Find where the given text appears and provide that cell's center as [x, y] coordinate. 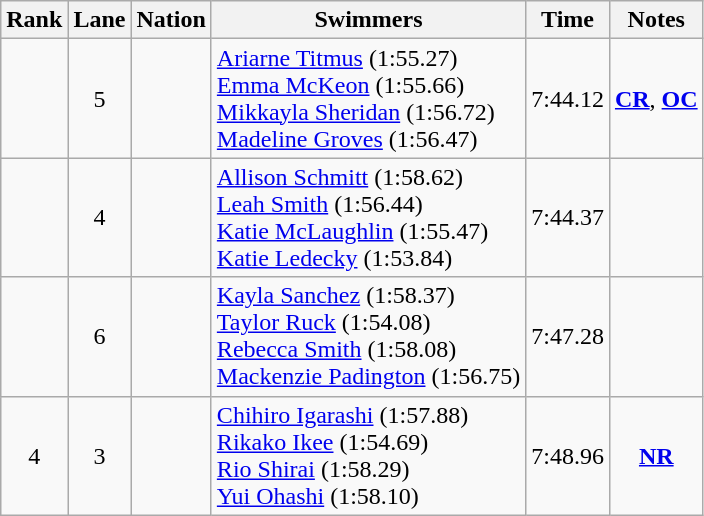
CR, OC [656, 98]
Ariarne Titmus (1:55.27)Emma McKeon (1:55.66)Mikkayla Sheridan (1:56.72)Madeline Groves (1:56.47) [368, 98]
3 [100, 456]
7:44.12 [568, 98]
Kayla Sanchez (1:58.37)Taylor Ruck (1:54.08)Rebecca Smith (1:58.08)Mackenzie Padington (1:56.75) [368, 336]
Notes [656, 20]
Chihiro Igarashi (1:57.88)Rikako Ikee (1:54.69)Rio Shirai (1:58.29)Yui Ohashi (1:58.10) [368, 456]
7:47.28 [568, 336]
Nation [171, 20]
7:48.96 [568, 456]
Rank [34, 20]
5 [100, 98]
NR [656, 456]
Swimmers [368, 20]
6 [100, 336]
Time [568, 20]
7:44.37 [568, 218]
Allison Schmitt (1:58.62)Leah Smith (1:56.44)Katie McLaughlin (1:55.47)Katie Ledecky (1:53.84) [368, 218]
Lane [100, 20]
